Capture the cell that displays the provided text and extract its [X, Y] central coordinate. 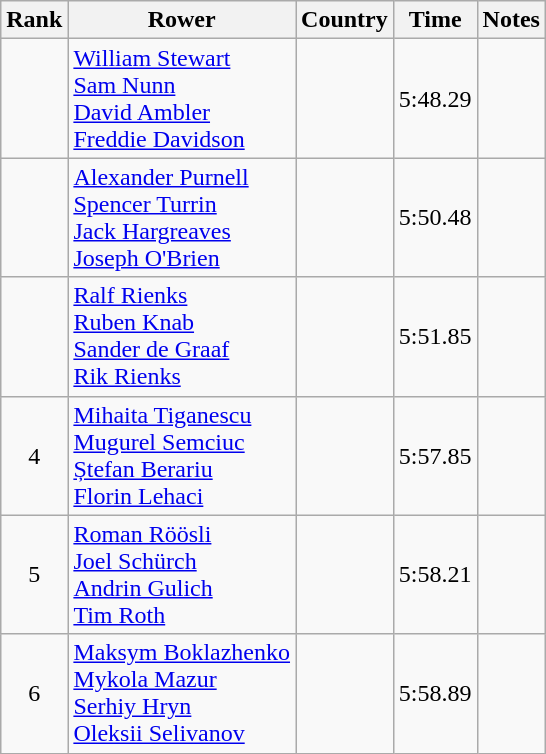
5:57.85 [435, 456]
5:50.48 [435, 218]
6 [34, 694]
5:58.89 [435, 694]
5 [34, 574]
Alexander PurnellSpencer TurrinJack HargreavesJoseph O'Brien [182, 218]
William StewartSam NunnDavid AmblerFreddie Davidson [182, 98]
4 [34, 456]
5:48.29 [435, 98]
Rank [34, 20]
Country [345, 20]
Rower [182, 20]
Mihaita TiganescuMugurel SemciucȘtefan BerariuFlorin Lehaci [182, 456]
5:58.21 [435, 574]
Ralf RienksRuben KnabSander de GraafRik Rienks [182, 336]
5:51.85 [435, 336]
Roman RöösliJoel SchürchAndrin GulichTim Roth [182, 574]
Time [435, 20]
Maksym BoklazhenkoMykola MazurSerhiy HrynOleksii Selivanov [182, 694]
Notes [511, 20]
